For the text-containing cell, return its midpoint in [x, y] coordinate format. 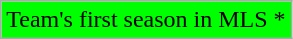
Team's first season in MLS * [146, 20]
